Scan for the cell matching the given text and deliver its (X, Y) coordinate at center. 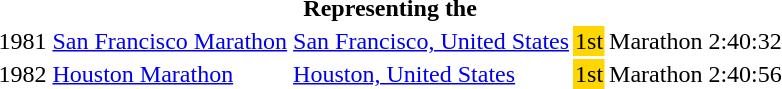
San Francisco, United States (432, 41)
San Francisco Marathon (170, 41)
Houston Marathon (170, 74)
Houston, United States (432, 74)
